Search for the cell housing the specified text and yield its (x, y) center coordinate. 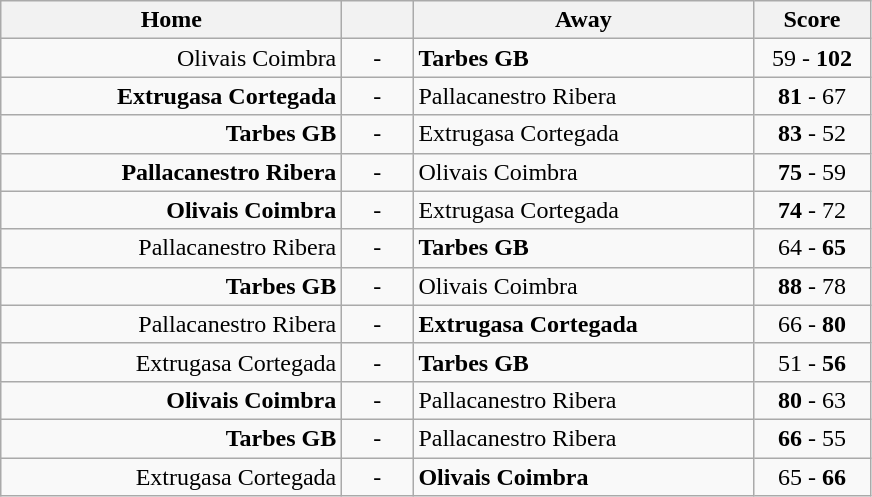
75 - 59 (812, 172)
51 - 56 (812, 362)
Away (584, 20)
64 - 65 (812, 248)
65 - 66 (812, 477)
59 - 102 (812, 58)
74 - 72 (812, 210)
66 - 55 (812, 438)
Score (812, 20)
66 - 80 (812, 324)
88 - 78 (812, 286)
83 - 52 (812, 134)
80 - 63 (812, 400)
Home (172, 20)
81 - 67 (812, 96)
